Output the (X, Y) coordinate of the center of the cell containing the given text.  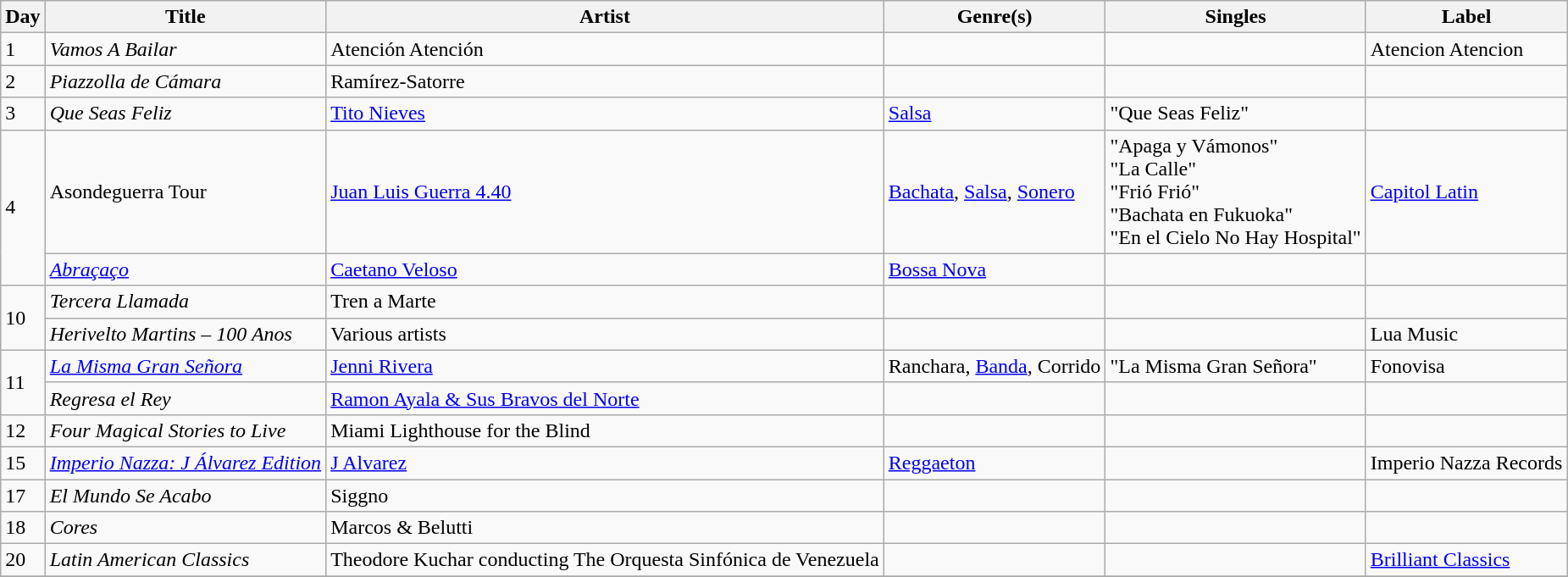
15 (23, 463)
Label (1466, 17)
11 (23, 382)
Ramírez-Satorre (605, 81)
Bachata, Salsa, Sonero (995, 191)
Various artists (605, 334)
Reggaeton (995, 463)
Vamos A Bailar (185, 49)
Four Magical Stories to Live (185, 430)
Marcos & Belutti (605, 528)
17 (23, 496)
Tito Nieves (605, 114)
Imperio Nazza Records (1466, 463)
Tren a Marte (605, 302)
18 (23, 528)
1 (23, 49)
Brilliant Classics (1466, 560)
4 (23, 208)
Capitol Latin (1466, 191)
Lua Music (1466, 334)
Jenni Rivera (605, 366)
Latin American Classics (185, 560)
Tercera Llamada (185, 302)
Day (23, 17)
10 (23, 318)
La Misma Gran Señora (185, 366)
20 (23, 560)
Title (185, 17)
Siggno (605, 496)
"Que Seas Feliz" (1235, 114)
3 (23, 114)
12 (23, 430)
Singles (1235, 17)
Miami Lighthouse for the Blind (605, 430)
El Mundo Se Acabo (185, 496)
Abraçaço (185, 269)
Genre(s) (995, 17)
Salsa (995, 114)
Bossa Nova (995, 269)
Herivelto Martins – 100 Anos (185, 334)
J Alvarez (605, 463)
Atencion Atencion (1466, 49)
Caetano Veloso (605, 269)
"Apaga y Vámonos""La Calle""Frió Frió""Bachata en Fukuoka""En el Cielo No Hay Hospital" (1235, 191)
Atención Atención (605, 49)
2 (23, 81)
Imperio Nazza: J Álvarez Edition (185, 463)
Que Seas Feliz (185, 114)
"La Misma Gran Señora" (1235, 366)
Artist (605, 17)
Piazzolla de Cámara (185, 81)
Ranchara, Banda, Corrido (995, 366)
Fonovisa (1466, 366)
Cores (185, 528)
Ramon Ayala & Sus Bravos del Norte (605, 398)
Asondeguerra Tour (185, 191)
Theodore Kuchar conducting The Orquesta Sinfónica de Venezuela (605, 560)
Regresa el Rey (185, 398)
Juan Luis Guerra 4.40 (605, 191)
